Pinpoint the cell where the given text exists, returning its [x, y] midpoint coordinate. 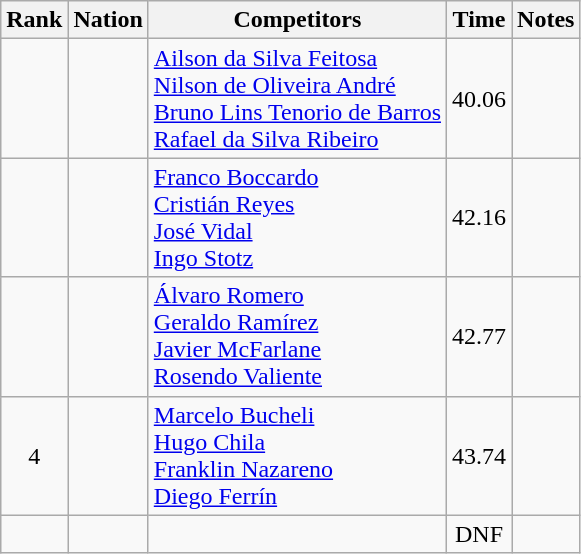
42.16 [480, 218]
Rank [34, 20]
4 [34, 456]
Marcelo BucheliHugo ChilaFranklin NazarenoDiego Ferrín [297, 456]
40.06 [480, 98]
Notes [546, 20]
Ailson da Silva FeitosaNilson de Oliveira AndréBruno Lins Tenorio de BarrosRafael da Silva Ribeiro [297, 98]
Nation [108, 20]
DNF [480, 534]
Time [480, 20]
42.77 [480, 336]
43.74 [480, 456]
Franco BoccardoCristián ReyesJosé VidalIngo Stotz [297, 218]
Competitors [297, 20]
Álvaro RomeroGeraldo RamírezJavier McFarlaneRosendo Valiente [297, 336]
